Detect which cell encompasses the target text, then output its [X, Y] center coordinate. 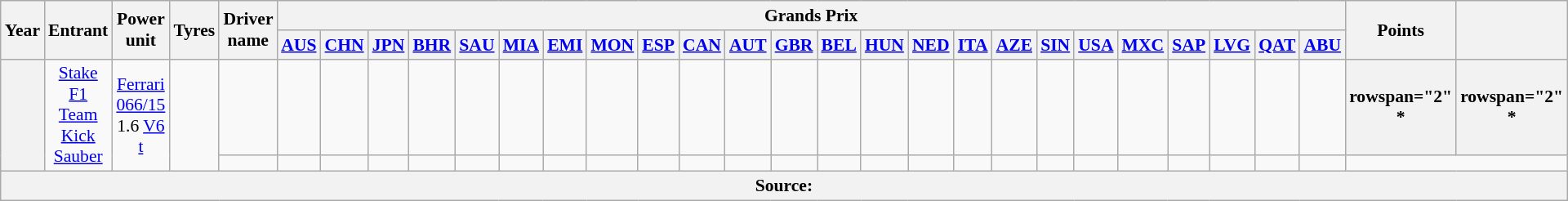
SAU [477, 45]
QAT [1277, 45]
LVG [1232, 45]
ESP [658, 45]
SAP [1189, 45]
Power unit [140, 29]
JPN [389, 45]
MXC [1143, 45]
EMI [565, 45]
AUT [748, 45]
MIA [521, 45]
Entrant [78, 29]
BHR [431, 45]
Year [23, 29]
ITA [973, 45]
Ferrari 066/15 1.6 V6 t [140, 115]
Stake F1 Team Kick Sauber [78, 115]
BEL [840, 45]
Tyres [194, 29]
HUN [884, 45]
MON [612, 45]
CAN [702, 45]
Source: [784, 186]
USA [1096, 45]
GBR [794, 45]
AZE [1014, 45]
Grands Prix [811, 16]
Driver name [248, 29]
AUS [299, 45]
SIN [1055, 45]
ABU [1322, 45]
NED [931, 45]
CHN [345, 45]
Points [1401, 29]
